Search for the cell housing the specified text and yield its [X, Y] center coordinate. 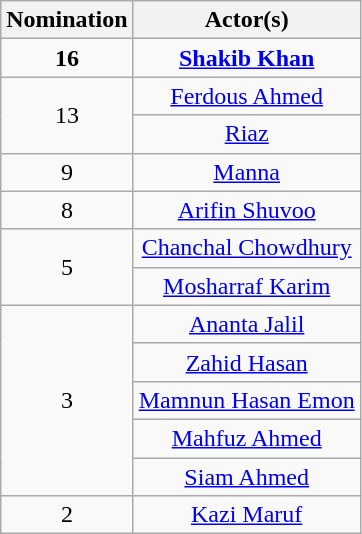
Kazi Maruf [246, 515]
Arifin Shuvoo [246, 210]
Chanchal Chowdhury [246, 248]
Mamnun Hasan Emon [246, 400]
8 [67, 210]
Manna [246, 172]
3 [67, 400]
13 [67, 115]
5 [67, 267]
Ananta Jalil [246, 324]
Shakib Khan [246, 58]
Ferdous Ahmed [246, 96]
Siam Ahmed [246, 477]
Nomination [67, 20]
16 [67, 58]
2 [67, 515]
9 [67, 172]
Actor(s) [246, 20]
Riaz [246, 134]
Zahid Hasan [246, 362]
Mosharraf Karim [246, 286]
Mahfuz Ahmed [246, 438]
